Scan for the cell matching the given text and deliver its [X, Y] coordinate at center. 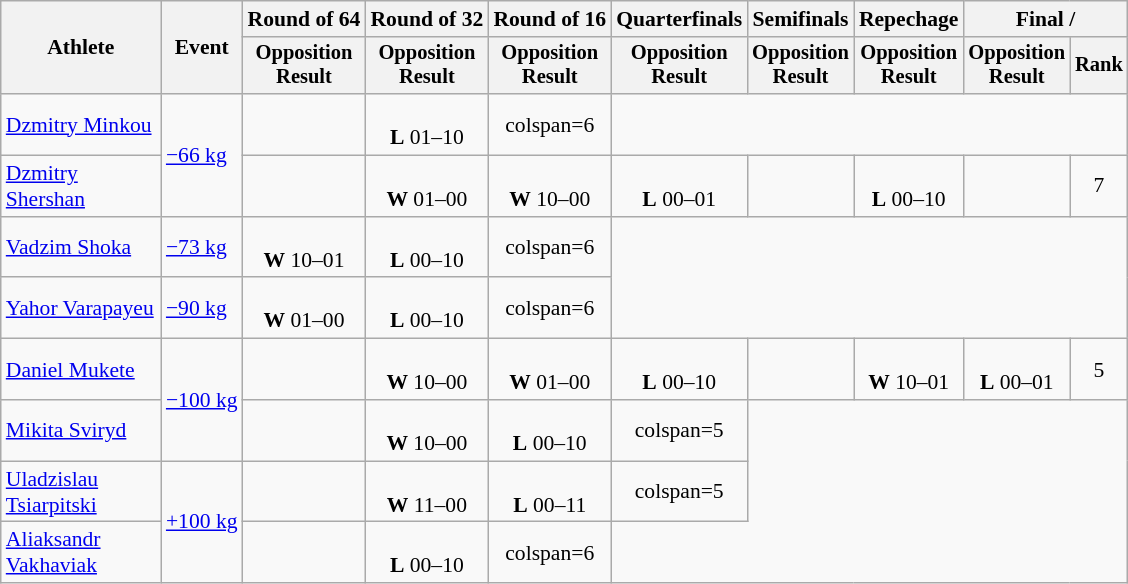
Repechage [909, 19]
Mikita Sviryd [81, 430]
Event [202, 48]
Rank [1099, 66]
−73 kg [202, 248]
Vadzim Shoka [81, 248]
Round of 64 [304, 19]
Dzmitry Shershan [81, 186]
−100 kg [202, 400]
W 11–00 [426, 492]
Dzmitry Minkou [81, 124]
Athlete [81, 48]
Semifinals [800, 19]
−66 kg [202, 155]
Round of 32 [426, 19]
+100 kg [202, 522]
L 01–10 [426, 124]
Quarterfinals [679, 19]
7 [1099, 186]
L 00–11 [550, 492]
Daniel Mukete [81, 370]
Final / [1045, 19]
−90 kg [202, 308]
Round of 16 [550, 19]
Yahor Varapayeu [81, 308]
Uladzislau Tsiarpitski [81, 492]
5 [1099, 370]
Aliaksandr Vakhaviak [81, 552]
